Detect which cell encompasses the target text, then output its (X, Y) center coordinate. 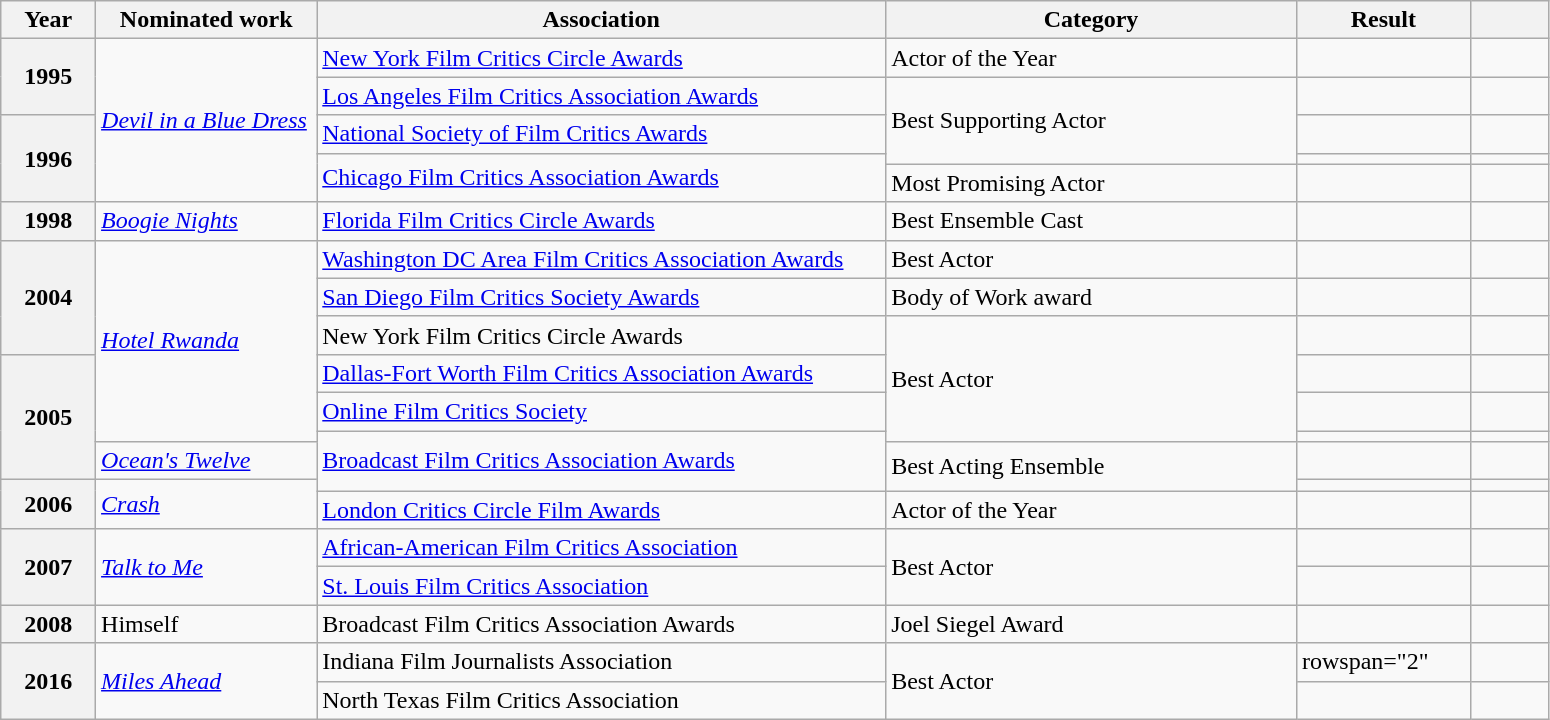
Boogie Nights (206, 221)
African-American Film Critics Association (602, 548)
Dallas-Fort Worth Film Critics Association Awards (602, 373)
1995 (48, 77)
Online Film Critics Society (602, 411)
Miles Ahead (206, 681)
Ocean's Twelve (206, 461)
St. Louis Film Critics Association (602, 586)
Talk to Me (206, 567)
1998 (48, 221)
Hotel Rwanda (206, 340)
Best Supporting Actor (1092, 120)
2005 (48, 416)
London Critics Circle Film Awards (602, 510)
Chicago Film Critics Association Awards (602, 178)
Crash (206, 504)
Devil in a Blue Dress (206, 120)
Washington DC Area Film Critics Association Awards (602, 259)
North Texas Film Critics Association (602, 700)
Himself (206, 624)
Joel Siegel Award (1092, 624)
Best Acting Ensemble (1092, 466)
Most Promising Actor (1092, 183)
Nominated work (206, 20)
National Society of Film Critics Awards (602, 134)
1996 (48, 158)
Association (602, 20)
San Diego Film Critics Society Awards (602, 297)
Year (48, 20)
rowspan="2" (1383, 662)
Best Ensemble Cast (1092, 221)
Category (1092, 20)
2004 (48, 297)
2007 (48, 567)
Indiana Film Journalists Association (602, 662)
2008 (48, 624)
Body of Work award (1092, 297)
Los Angeles Film Critics Association Awards (602, 96)
Result (1383, 20)
Florida Film Critics Circle Awards (602, 221)
2006 (48, 504)
2016 (48, 681)
